Capture the cell that displays the provided text and extract its [X, Y] central coordinate. 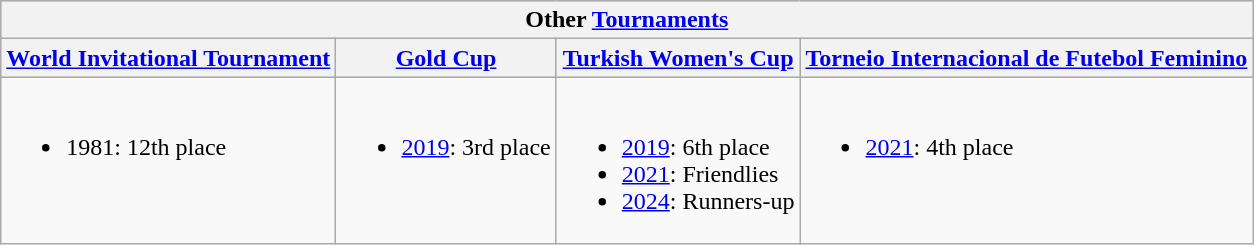
Turkish Women's Cup [678, 58]
2019: 3rd place [446, 160]
Torneio Internacional de Futebol Feminino [1026, 58]
1981: 12th place [168, 160]
Gold Cup [446, 58]
2021: 4th place [1026, 160]
World Invitational Tournament [168, 58]
Other Tournaments [627, 20]
2019: 6th place 2021: Friendlies 2024: Runners-up [678, 160]
